Return the (X, Y) coordinate for the center point of the cell that contains the specified text.  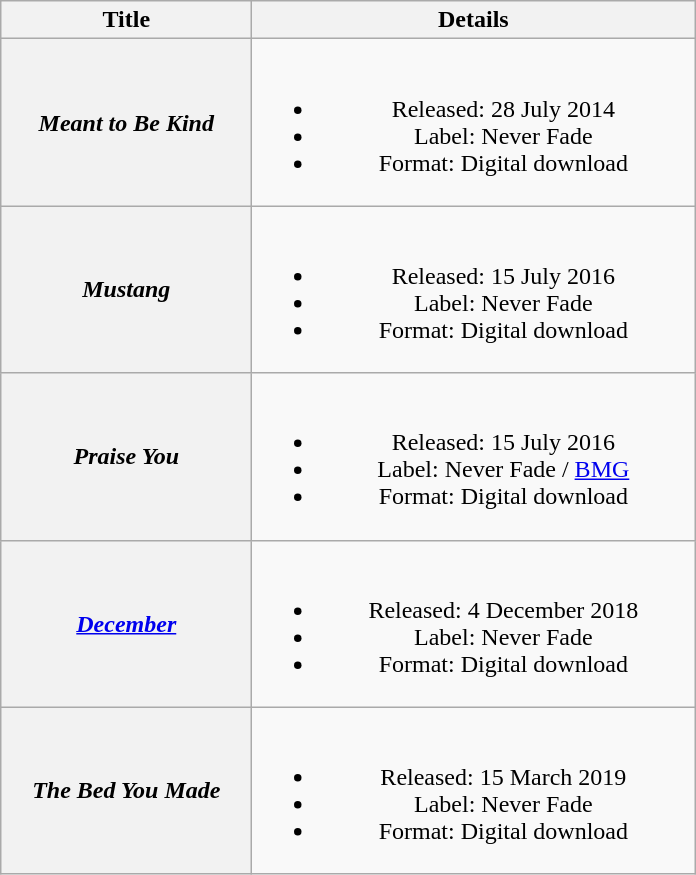
Title (126, 20)
Released: 15 July 2016Label: Never FadeFormat: Digital download (474, 290)
Released: 15 March 2019Label: Never FadeFormat: Digital download (474, 790)
December (126, 624)
The Bed You Made (126, 790)
Details (474, 20)
Praise You (126, 456)
Released: 4 December 2018Label: Never FadeFormat: Digital download (474, 624)
Released: 15 July 2016Label: Never Fade / BMGFormat: Digital download (474, 456)
Meant to Be Kind (126, 122)
Released: 28 July 2014Label: Never FadeFormat: Digital download (474, 122)
Mustang (126, 290)
